Scan for the cell matching the given text and deliver its [x, y] coordinate at center. 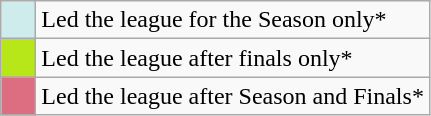
Led the league for the Season only* [233, 20]
Led the league after finals only* [233, 58]
Led the league after Season and Finals* [233, 96]
